Return (x, y) of the center of cell containing provided text 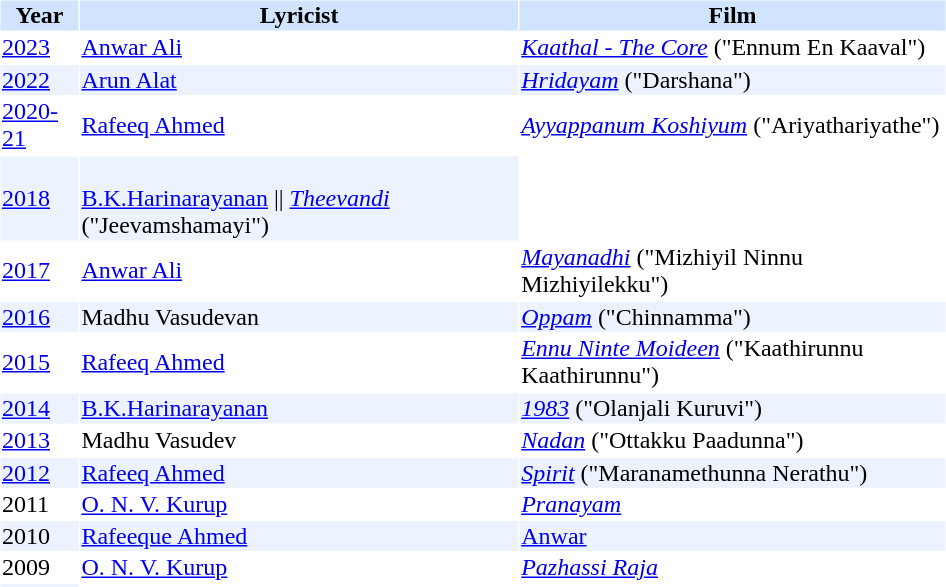
Ennu Ninte Moideen ("Kaathirunnu Kaathirunnu") (733, 362)
B.K.Harinarayanan (299, 409)
Year (39, 15)
Spirit ("Maranamethunna Nerathu") (733, 473)
2009 (39, 567)
Madhu Vasudevan (299, 317)
Ayyappanum Koshiyum ("Ariyathariyathe") (733, 124)
Film (733, 15)
1983 ("Olanjali Kuruvi") (733, 409)
Nadan ("Ottakku Paadunna") (733, 440)
B.K.Harinarayanan || Theevandi ("Jeevamshamayi") (299, 198)
2012 (39, 473)
Anwar (733, 536)
Lyricist (299, 15)
Arun Alat (299, 80)
2010 (39, 536)
Pranayam (733, 505)
2016 (39, 317)
2014 (39, 409)
2013 (39, 440)
Kaathal - The Core ("Ennum En Kaaval") (733, 47)
Oppam ("Chinnamma") (733, 317)
2023 (39, 47)
2015 (39, 362)
Rafeeque Ahmed (299, 536)
2011 (39, 505)
2020-21 (39, 124)
2018 (39, 198)
Hridayam ("Darshana") (733, 80)
2017 (39, 270)
Madhu Vasudev (299, 440)
Pazhassi Raja (733, 567)
Mayanadhi ("Mizhiyil Ninnu Mizhiyilekku") (733, 270)
2022 (39, 80)
